Identify which cell holds the provided text, then report its [x, y] central coordinate. 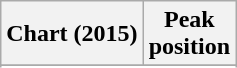
Peak position [189, 34]
Chart (2015) [72, 34]
